Return the (x, y) coordinate for the center point of the cell that contains the specified text.  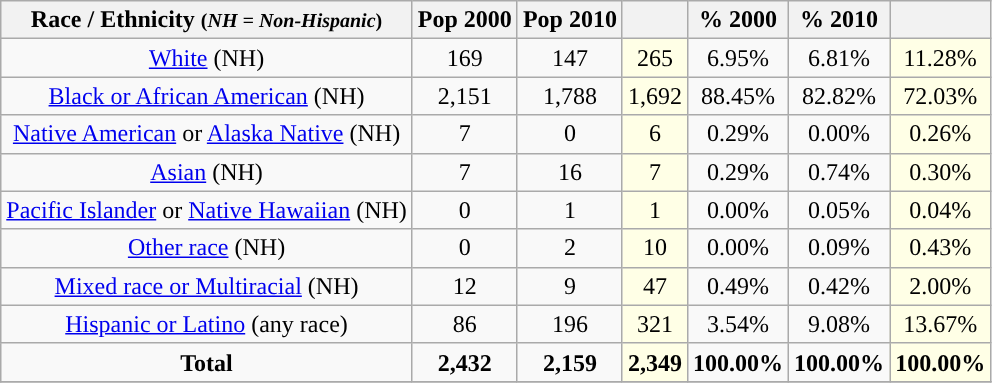
Other race (NH) (207, 248)
6 (654, 134)
Pop 2010 (570, 20)
Pop 2000 (464, 20)
0.26% (940, 134)
9 (570, 286)
0.30% (940, 172)
88.45% (738, 96)
10 (654, 248)
% 2000 (738, 20)
72.03% (940, 96)
12 (464, 286)
Native American or Alaska Native (NH) (207, 134)
White (NH) (207, 58)
6.95% (738, 58)
1,788 (570, 96)
0.42% (840, 286)
6.81% (840, 58)
86 (464, 324)
Hispanic or Latino (any race) (207, 324)
Black or African American (NH) (207, 96)
265 (654, 58)
169 (464, 58)
16 (570, 172)
Asian (NH) (207, 172)
3.54% (738, 324)
2,349 (654, 362)
9.08% (840, 324)
0.49% (738, 286)
Pacific Islander or Native Hawaiian (NH) (207, 210)
Total (207, 362)
0.09% (840, 248)
2,151 (464, 96)
147 (570, 58)
11.28% (940, 58)
2 (570, 248)
2,159 (570, 362)
196 (570, 324)
0.43% (940, 248)
2,432 (464, 362)
0.04% (940, 210)
82.82% (840, 96)
13.67% (940, 324)
0.74% (840, 172)
Mixed race or Multiracial (NH) (207, 286)
Race / Ethnicity (NH = Non-Hispanic) (207, 20)
1,692 (654, 96)
% 2010 (840, 20)
2.00% (940, 286)
0.05% (840, 210)
321 (654, 324)
47 (654, 286)
